Provide the [x, y] coordinate of the cell's center where the given text is located.  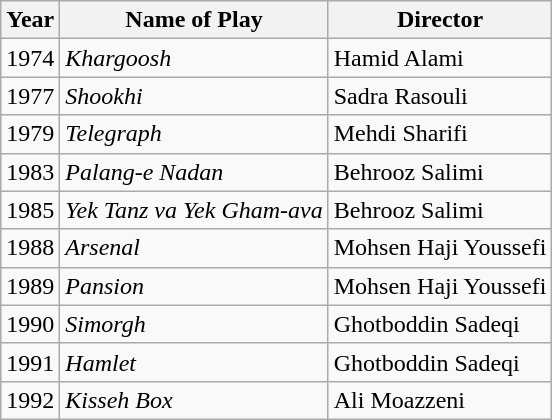
Pansion [194, 286]
1990 [30, 324]
Year [30, 20]
Kisseh Box [194, 400]
Name of Play [194, 20]
Telegraph [194, 134]
Yek Tanz va Yek Gham-ava [194, 210]
Hamid Alami [440, 58]
1974 [30, 58]
1989 [30, 286]
Director [440, 20]
Palang-e Nadan [194, 172]
1977 [30, 96]
Arsenal [194, 248]
1992 [30, 400]
Shookhi [194, 96]
1983 [30, 172]
Sadra Rasouli [440, 96]
Mehdi Sharifi [440, 134]
1988 [30, 248]
Simorgh [194, 324]
1985 [30, 210]
1979 [30, 134]
1991 [30, 362]
Ali Moazzeni [440, 400]
Khargoosh [194, 58]
Hamlet [194, 362]
